Pinpoint the cell where the given text exists, returning its [X, Y] midpoint coordinate. 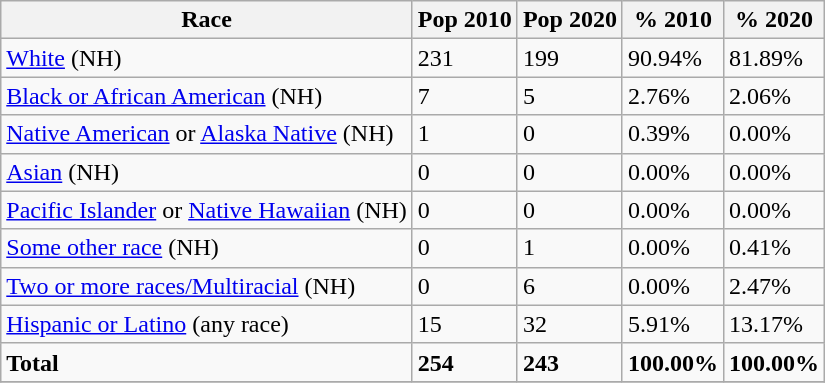
7 [464, 96]
2.47% [774, 286]
13.17% [774, 324]
6 [570, 286]
Some other race (NH) [207, 248]
% 2010 [672, 20]
5.91% [672, 324]
Race [207, 20]
Asian (NH) [207, 172]
81.89% [774, 58]
199 [570, 58]
0.41% [774, 248]
231 [464, 58]
Pop 2010 [464, 20]
Hispanic or Latino (any race) [207, 324]
90.94% [672, 58]
Two or more races/Multiracial (NH) [207, 286]
243 [570, 362]
Pop 2020 [570, 20]
0.39% [672, 134]
32 [570, 324]
5 [570, 96]
White (NH) [207, 58]
2.76% [672, 96]
Native American or Alaska Native (NH) [207, 134]
15 [464, 324]
2.06% [774, 96]
254 [464, 362]
Pacific Islander or Native Hawaiian (NH) [207, 210]
% 2020 [774, 20]
Total [207, 362]
Black or African American (NH) [207, 96]
